Identify which cell holds the provided text, then report its (X, Y) central coordinate. 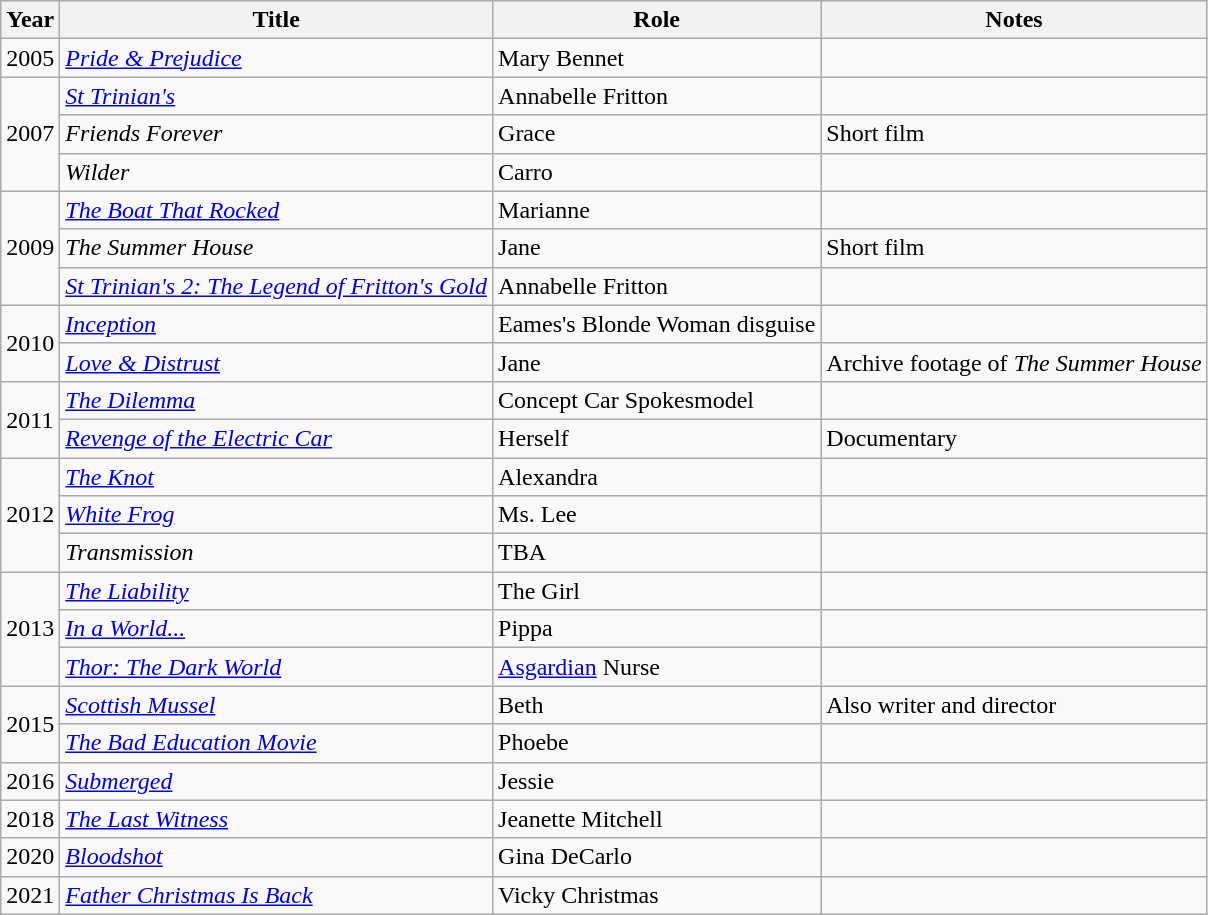
Inception (276, 324)
2013 (30, 629)
Phoebe (657, 743)
Grace (657, 134)
Ms. Lee (657, 515)
The Liability (276, 591)
2020 (30, 857)
Pride & Prejudice (276, 58)
Pippa (657, 629)
2021 (30, 895)
TBA (657, 553)
2009 (30, 248)
St Trinian's (276, 96)
Scottish Mussel (276, 705)
Jessie (657, 781)
2010 (30, 343)
Bloodshot (276, 857)
Notes (1014, 20)
Friends Forever (276, 134)
The Bad Education Movie (276, 743)
The Girl (657, 591)
Thor: The Dark World (276, 667)
The Knot (276, 477)
Asgardian Nurse (657, 667)
The Dilemma (276, 400)
Jeanette Mitchell (657, 819)
Mary Bennet (657, 58)
Marianne (657, 210)
Love & Distrust (276, 362)
Alexandra (657, 477)
Documentary (1014, 438)
Archive footage of The Summer House (1014, 362)
2005 (30, 58)
Wilder (276, 172)
Role (657, 20)
The Summer House (276, 248)
2018 (30, 819)
2012 (30, 515)
Concept Car Spokesmodel (657, 400)
Also writer and director (1014, 705)
Father Christmas Is Back (276, 895)
Submerged (276, 781)
St Trinian's 2: The Legend of Fritton's Gold (276, 286)
The Boat That Rocked (276, 210)
In a World... (276, 629)
2007 (30, 134)
Title (276, 20)
2015 (30, 724)
2016 (30, 781)
Year (30, 20)
Beth (657, 705)
Gina DeCarlo (657, 857)
2011 (30, 419)
Carro (657, 172)
White Frog (276, 515)
Revenge of the Electric Car (276, 438)
Eames's Blonde Woman disguise (657, 324)
The Last Witness (276, 819)
Transmission (276, 553)
Herself (657, 438)
Vicky Christmas (657, 895)
